From the cell containing the given text, extract its center point as [x, y] coordinate. 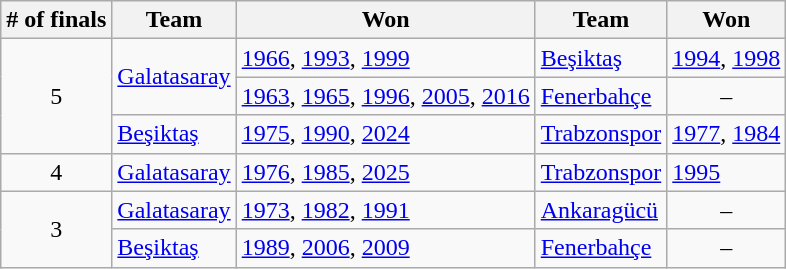
1989, 2006, 2009 [386, 248]
# of finals [56, 20]
1977, 1984 [726, 134]
5 [56, 96]
1995 [726, 172]
Ankaragücü [601, 210]
1976, 1985, 2025 [386, 172]
1975, 1990, 2024 [386, 134]
3 [56, 229]
4 [56, 172]
1994, 1998 [726, 58]
1966, 1993, 1999 [386, 58]
1973, 1982, 1991 [386, 210]
1963, 1965, 1996, 2005, 2016 [386, 96]
